Capture the cell that displays the provided text and extract its [x, y] central coordinate. 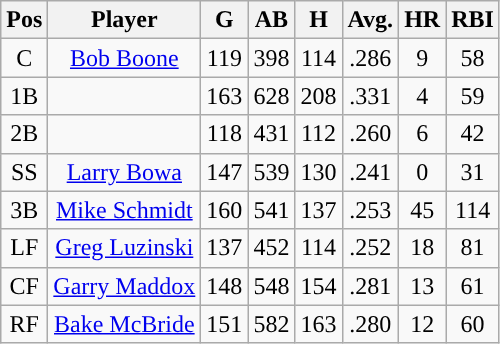
RF [24, 324]
Mike Schmidt [124, 210]
18 [422, 248]
208 [318, 96]
.253 [370, 210]
9 [422, 58]
31 [473, 172]
3B [24, 210]
.286 [370, 58]
.331 [370, 96]
548 [272, 286]
61 [473, 286]
147 [224, 172]
582 [272, 324]
58 [473, 58]
12 [422, 324]
81 [473, 248]
Bake McBride [124, 324]
431 [272, 134]
151 [224, 324]
539 [272, 172]
59 [473, 96]
.280 [370, 324]
45 [422, 210]
112 [318, 134]
Pos [24, 20]
LF [24, 248]
13 [422, 286]
154 [318, 286]
628 [272, 96]
160 [224, 210]
398 [272, 58]
Greg Luzinski [124, 248]
AB [272, 20]
Larry Bowa [124, 172]
1B [24, 96]
4 [422, 96]
130 [318, 172]
2B [24, 134]
Garry Maddox [124, 286]
148 [224, 286]
G [224, 20]
541 [272, 210]
.260 [370, 134]
H [318, 20]
118 [224, 134]
.252 [370, 248]
.281 [370, 286]
Player [124, 20]
60 [473, 324]
HR [422, 20]
RBI [473, 20]
Bob Boone [124, 58]
.241 [370, 172]
119 [224, 58]
0 [422, 172]
SS [24, 172]
C [24, 58]
452 [272, 248]
6 [422, 134]
42 [473, 134]
Avg. [370, 20]
CF [24, 286]
